Output the [x, y] coordinate of the center of the cell containing the given text.  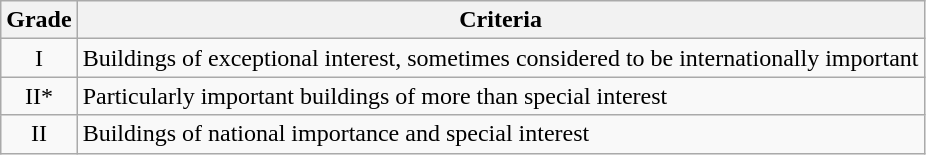
Grade [39, 20]
II [39, 134]
Criteria [500, 20]
Particularly important buildings of more than special interest [500, 96]
II* [39, 96]
Buildings of national importance and special interest [500, 134]
I [39, 58]
Buildings of exceptional interest, sometimes considered to be internationally important [500, 58]
